Pinpoint the cell where the given text exists, returning its (x, y) midpoint coordinate. 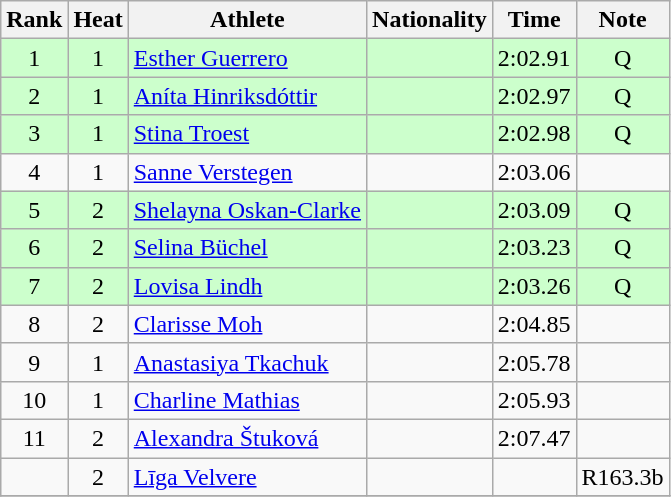
Heat (98, 20)
Esther Guerrero (247, 58)
2:04.85 (534, 324)
Sanne Verstegen (247, 172)
2:03.26 (534, 286)
Stina Troest (247, 134)
9 (34, 362)
3 (34, 134)
Athlete (247, 20)
R163.3b (622, 477)
Anastasiya Tkachuk (247, 362)
Clarisse Moh (247, 324)
2:02.97 (534, 96)
2:03.06 (534, 172)
Shelayna Oskan-Clarke (247, 210)
6 (34, 248)
2:02.98 (534, 134)
Aníta Hinriksdóttir (247, 96)
11 (34, 438)
5 (34, 210)
Selina Büchel (247, 248)
Rank (34, 20)
Note (622, 20)
2:03.09 (534, 210)
7 (34, 286)
10 (34, 400)
2:03.23 (534, 248)
Alexandra Štuková (247, 438)
2:05.78 (534, 362)
2:07.47 (534, 438)
Time (534, 20)
Charline Mathias (247, 400)
Līga Velvere (247, 477)
2:02.91 (534, 58)
8 (34, 324)
Nationality (430, 20)
2:05.93 (534, 400)
Lovisa Lindh (247, 286)
4 (34, 172)
